Locate the cell with the specified text and output its [x, y] center coordinate. 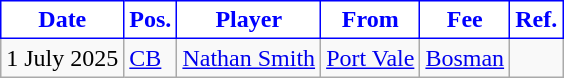
Port Vale [370, 58]
1 July 2025 [62, 58]
Fee [465, 20]
Nathan Smith [249, 58]
Pos. [150, 20]
Player [249, 20]
Date [62, 20]
CB [150, 58]
From [370, 20]
Ref. [536, 20]
Bosman [465, 58]
